Scan for the cell matching the given text and deliver its [x, y] coordinate at center. 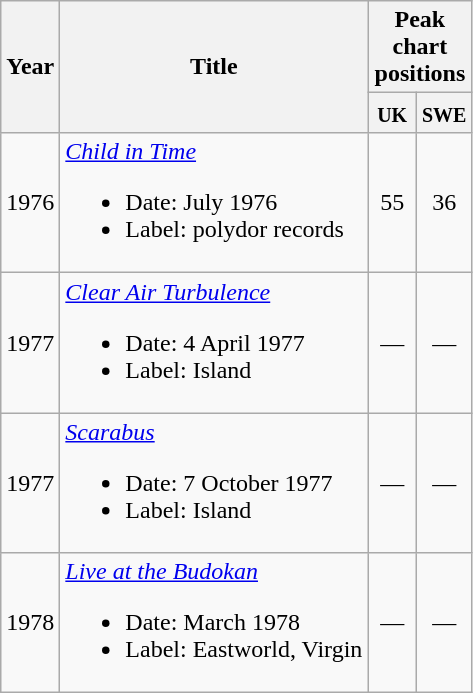
55 [392, 203]
1978 [30, 623]
SWE [444, 113]
UK [392, 113]
ScarabusDate: 7 October 1977Label: Island [214, 483]
1976 [30, 203]
Year [30, 67]
Clear Air TurbulenceDate: 4 April 1977Label: Island [214, 343]
Child in TimeDate: July 1976Label: polydor records [214, 203]
Live at the BudokanDate: March 1978Label: Eastworld, Virgin [214, 623]
Peak chart positions [420, 47]
Title [214, 67]
36 [444, 203]
